For the text-containing cell, return its midpoint in [X, Y] coordinate format. 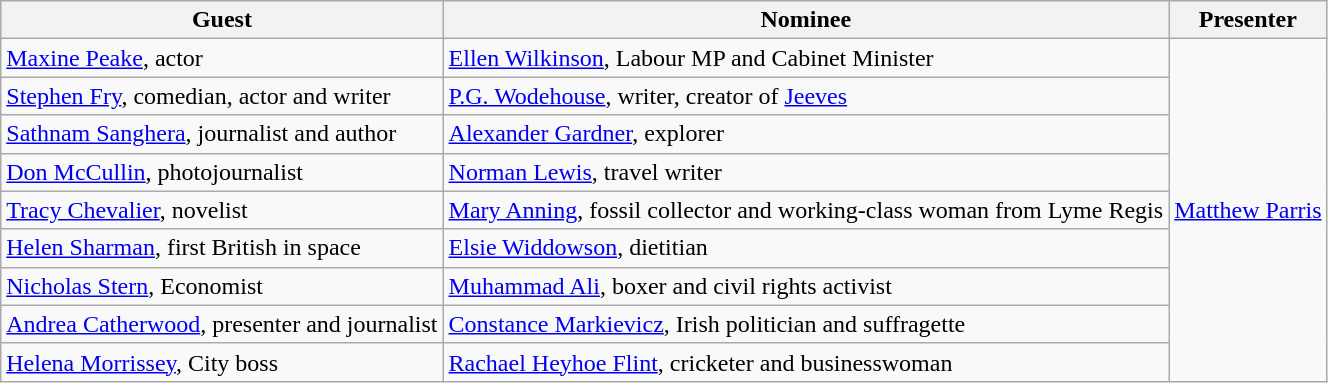
Nicholas Stern, Economist [222, 286]
Helena Morrissey, City boss [222, 362]
Matthew Parris [1248, 210]
Don McCullin, photojournalist [222, 172]
Maxine Peake, actor [222, 58]
Norman Lewis, travel writer [806, 172]
Ellen Wilkinson, Labour MP and Cabinet Minister [806, 58]
P.G. Wodehouse, writer, creator of Jeeves [806, 96]
Andrea Catherwood, presenter and journalist [222, 324]
Rachael Heyhoe Flint, cricketer and businesswoman [806, 362]
Sathnam Sanghera, journalist and author [222, 134]
Alexander Gardner, explorer [806, 134]
Guest [222, 20]
Muhammad Ali, boxer and civil rights activist [806, 286]
Elsie Widdowson, dietitian [806, 248]
Presenter [1248, 20]
Tracy Chevalier, novelist [222, 210]
Helen Sharman, first British in space [222, 248]
Mary Anning, fossil collector and working-class woman from Lyme Regis [806, 210]
Constance Markievicz, Irish politician and suffragette [806, 324]
Stephen Fry, comedian, actor and writer [222, 96]
Nominee [806, 20]
